Return the (x, y) coordinate for the center point of the cell that contains the specified text.  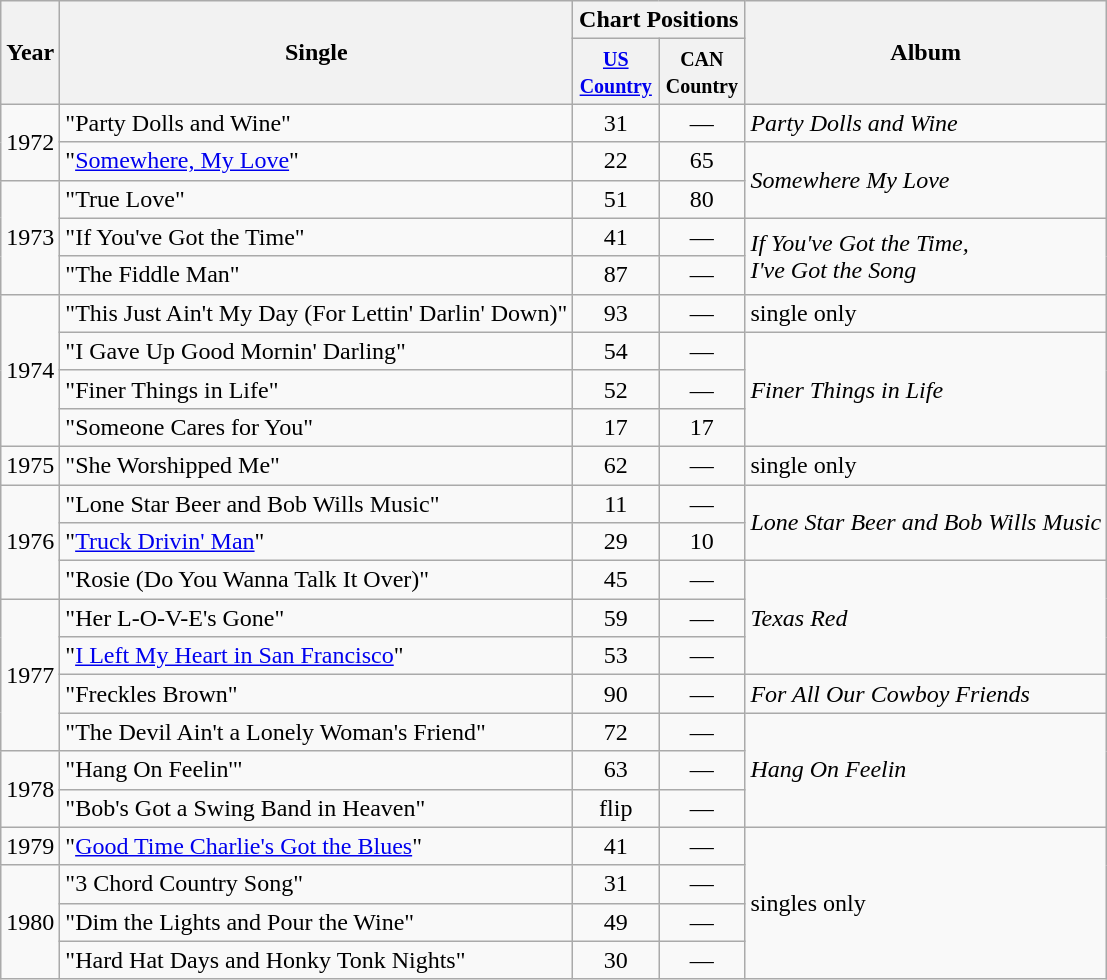
Finer Things in Life (926, 389)
"The Devil Ain't a Lonely Woman's Friend" (316, 732)
72 (616, 732)
flip (616, 808)
"If You've Got the Time" (316, 237)
"Truck Drivin' Man" (316, 542)
49 (616, 922)
CAN Country (702, 72)
For All Our Cowboy Friends (926, 694)
If You've Got the Time,I've Got the Song (926, 256)
90 (616, 694)
Somewhere My Love (926, 180)
"Good Time Charlie's Got the Blues" (316, 846)
30 (616, 960)
"Somewhere, My Love" (316, 161)
"I Left My Heart in San Francisco" (316, 656)
Hang On Feelin (926, 770)
"Lone Star Beer and Bob Wills Music" (316, 503)
"Hang On Feelin'" (316, 770)
1975 (30, 465)
"Finer Things in Life" (316, 389)
1972 (30, 142)
11 (616, 503)
"Bob's Got a Swing Band in Heaven" (316, 808)
59 (616, 618)
1978 (30, 789)
62 (616, 465)
"Rosie (Do You Wanna Talk It Over)" (316, 580)
1973 (30, 237)
80 (702, 199)
53 (616, 656)
Single (316, 52)
29 (616, 542)
"Hard Hat Days and Honky Tonk Nights" (316, 960)
10 (702, 542)
65 (702, 161)
Party Dolls and Wine (926, 123)
"3 Chord Country Song" (316, 884)
Lone Star Beer and Bob Wills Music (926, 522)
1977 (30, 675)
"The Fiddle Man" (316, 275)
54 (616, 351)
1974 (30, 370)
"I Gave Up Good Mornin' Darling" (316, 351)
93 (616, 313)
"True Love" (316, 199)
Chart Positions (659, 20)
51 (616, 199)
Album (926, 52)
45 (616, 580)
Year (30, 52)
"Party Dolls and Wine" (316, 123)
87 (616, 275)
"Dim the Lights and Pour the Wine" (316, 922)
1979 (30, 846)
"Someone Cares for You" (316, 427)
"She Worshipped Me" (316, 465)
22 (616, 161)
63 (616, 770)
1976 (30, 541)
"Freckles Brown" (316, 694)
Texas Red (926, 618)
"This Just Ain't My Day (For Lettin' Darlin' Down)" (316, 313)
"Her L-O-V-E's Gone" (316, 618)
US Country (616, 72)
singles only (926, 903)
52 (616, 389)
1980 (30, 922)
